Scan for the cell matching the given text and deliver its (x, y) coordinate at center. 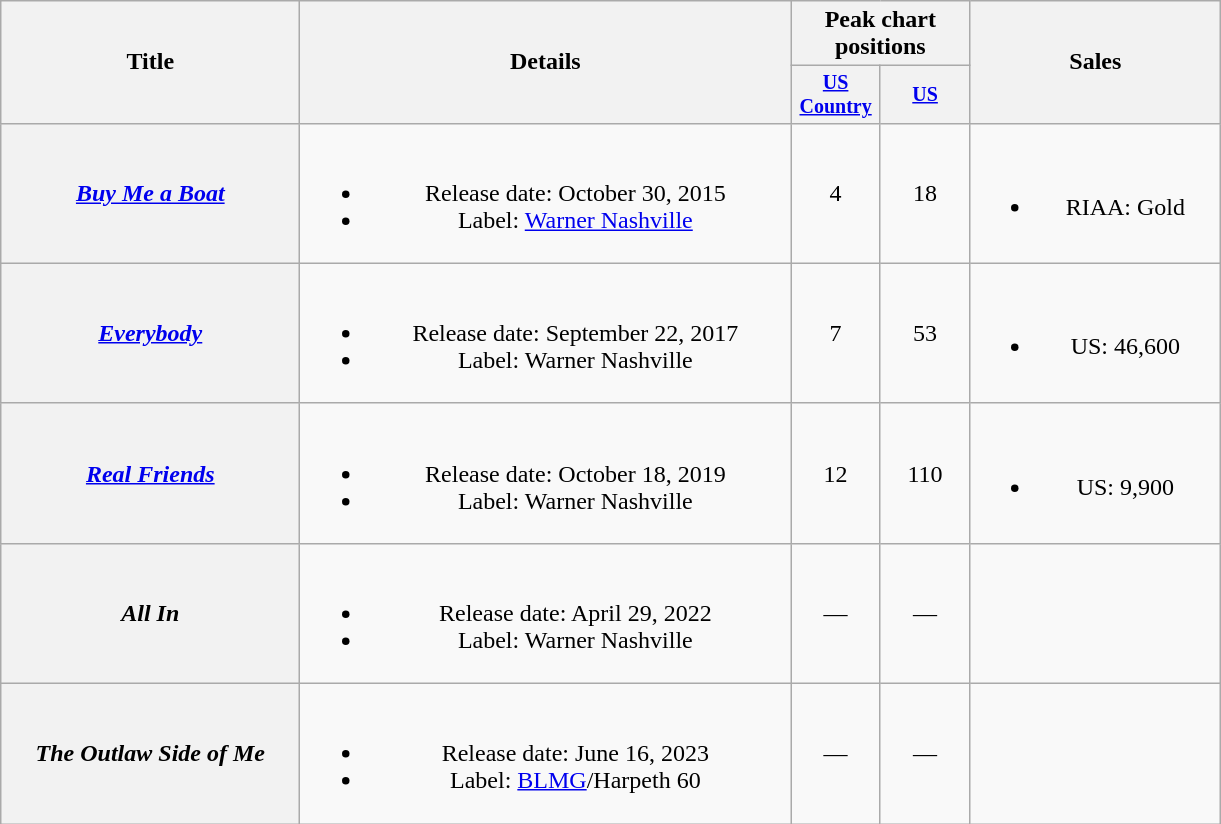
Release date: June 16, 2023Label: BLMG/Harpeth 60 (546, 754)
The Outlaw Side of Me (150, 754)
Buy Me a Boat (150, 193)
Real Friends (150, 473)
53 (924, 333)
US: 46,600 (1096, 333)
Peak chartpositions (880, 34)
Release date: October 30, 2015Label: Warner Nashville (546, 193)
US (924, 94)
Release date: September 22, 2017Label: Warner Nashville (546, 333)
RIAA: Gold (1096, 193)
US: 9,900 (1096, 473)
Release date: April 29, 2022Label: Warner Nashville (546, 613)
Details (546, 62)
US Country (836, 94)
Release date: October 18, 2019Label: Warner Nashville (546, 473)
Title (150, 62)
Everybody (150, 333)
4 (836, 193)
7 (836, 333)
110 (924, 473)
Sales (1096, 62)
12 (836, 473)
All In (150, 613)
18 (924, 193)
